Search for the cell housing the specified text and yield its [x, y] center coordinate. 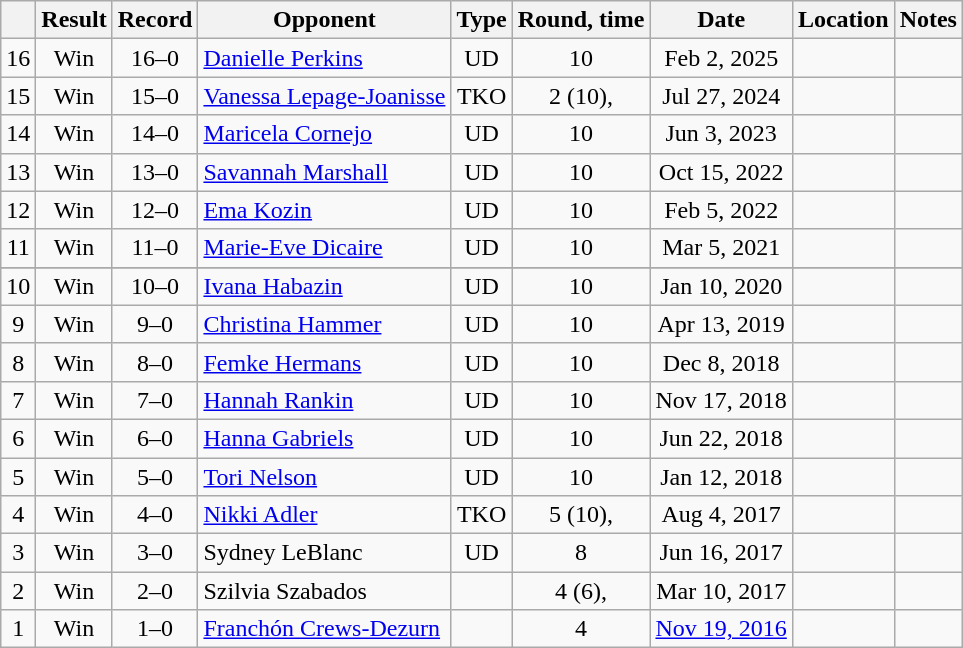
Ema Kozin [324, 210]
Notes [928, 20]
6 [18, 438]
Savannah Marshall [324, 172]
Oct 15, 2022 [721, 172]
Opponent [324, 20]
Hanna Gabriels [324, 438]
Feb 2, 2025 [721, 58]
Franchón Crews-Dezurn [324, 629]
13–0 [155, 172]
1–0 [155, 629]
16–0 [155, 58]
Jul 27, 2024 [721, 96]
Femke Hermans [324, 362]
Nov 17, 2018 [721, 400]
14–0 [155, 134]
Mar 5, 2021 [721, 248]
9 [18, 324]
Jan 10, 2020 [721, 286]
Result [74, 20]
Nov 19, 2016 [721, 629]
Szilvia Szabados [324, 591]
Marie-Eve Dicaire [324, 248]
Tori Nelson [324, 477]
11 [18, 248]
Date [721, 20]
Hannah Rankin [324, 400]
8–0 [155, 362]
Record [155, 20]
10–0 [155, 286]
7–0 [155, 400]
2 (10), [581, 96]
Nikki Adler [324, 515]
5–0 [155, 477]
2–0 [155, 591]
14 [18, 134]
Apr 13, 2019 [721, 324]
Jun 22, 2018 [721, 438]
Dec 8, 2018 [721, 362]
Ivana Habazin [324, 286]
16 [18, 58]
15 [18, 96]
3 [18, 553]
Jan 12, 2018 [721, 477]
Maricela Cornejo [324, 134]
Danielle Perkins [324, 58]
Mar 10, 2017 [721, 591]
Feb 5, 2022 [721, 210]
Jun 16, 2017 [721, 553]
13 [18, 172]
Round, time [581, 20]
Christina Hammer [324, 324]
Aug 4, 2017 [721, 515]
12–0 [155, 210]
Sydney LeBlanc [324, 553]
7 [18, 400]
15–0 [155, 96]
6–0 [155, 438]
Jun 3, 2023 [721, 134]
11–0 [155, 248]
Type [482, 20]
Vanessa Lepage-Joanisse [324, 96]
1 [18, 629]
9–0 [155, 324]
4 (6), [581, 591]
5 [18, 477]
4–0 [155, 515]
3–0 [155, 553]
2 [18, 591]
5 (10), [581, 515]
12 [18, 210]
Location [843, 20]
